Scan for the cell matching the given text and deliver its (x, y) coordinate at center. 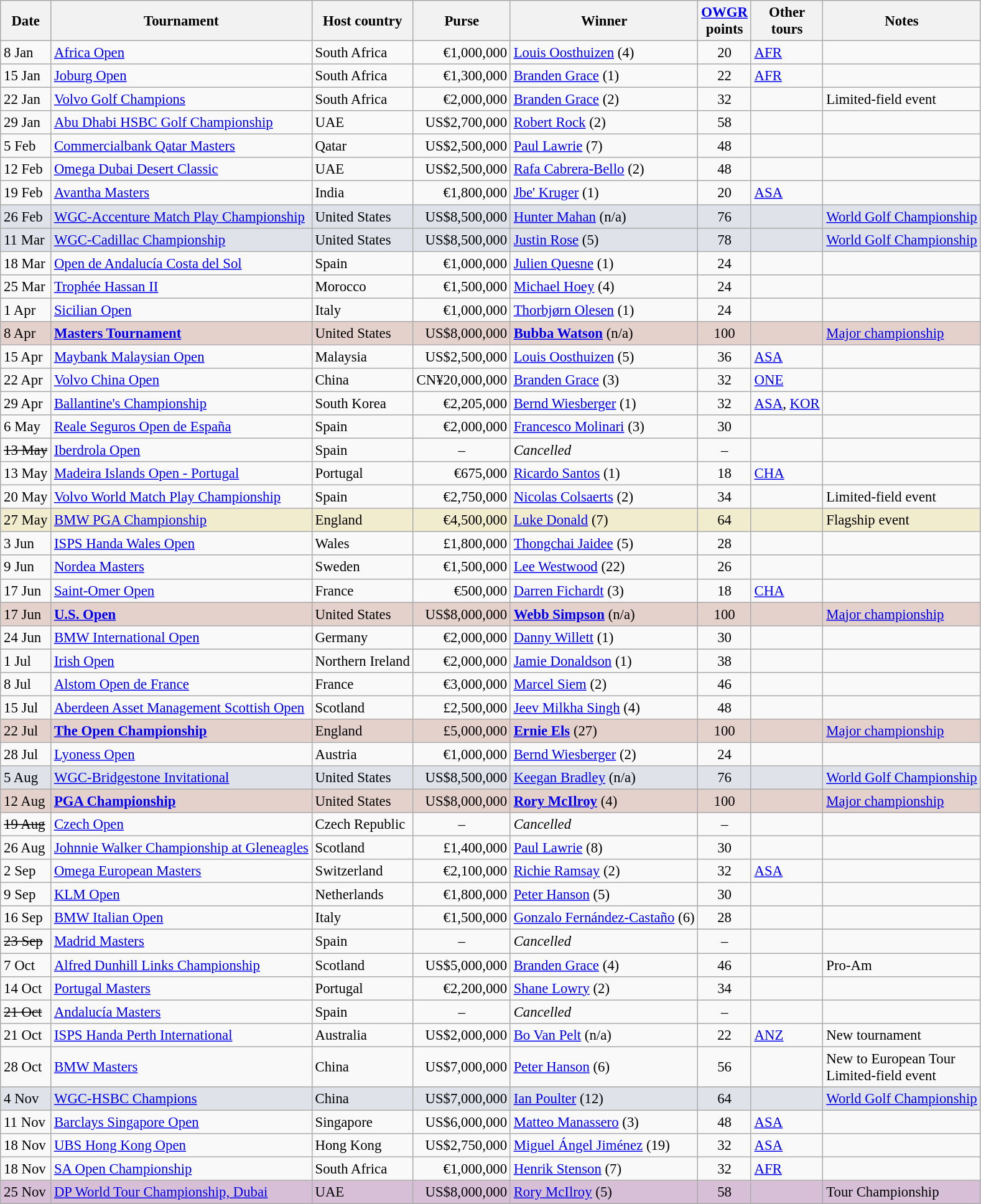
Justin Rose (5) (604, 240)
Madeira Islands Open - Portugal (182, 474)
KLM Open (182, 895)
US$2,000,000 (462, 1035)
Avantha Masters (182, 193)
BMW International Open (182, 637)
Branden Grace (4) (604, 965)
Louis Oosthuizen (4) (604, 53)
Austria (362, 754)
€675,000 (462, 474)
Abu Dhabi HSBC Golf Championship (182, 123)
5 Aug (26, 778)
Peter Hanson (6) (604, 1066)
8 Jul (26, 684)
Netherlands (362, 895)
Peter Hanson (5) (604, 895)
5 Feb (26, 146)
Richie Ramsay (2) (604, 871)
New to European TourLimited-field event (902, 1066)
Host country (362, 21)
€500,000 (462, 590)
Switzerland (362, 871)
Keegan Bradley (n/a) (604, 778)
Portugal Masters (182, 988)
£5,000,000 (462, 731)
Ballantine's Championship (182, 403)
Bubba Watson (n/a) (604, 334)
Michael Hoey (4) (604, 286)
Purse (462, 21)
Paul Lawrie (7) (604, 146)
€3,000,000 (462, 684)
24 Jun (26, 637)
Morocco (362, 286)
2 Sep (26, 871)
Trophée Hassan II (182, 286)
Rafa Cabrera-Bello (2) (604, 170)
Jbe' Kruger (1) (604, 193)
€4,500,000 (462, 520)
Madrid Masters (182, 941)
Lee Westwood (22) (604, 567)
US$6,000,000 (462, 1122)
Alstom Open de France (182, 684)
€2,205,000 (462, 403)
ISPS Handa Wales Open (182, 544)
15 Jul (26, 707)
CN¥20,000,000 (462, 380)
Thorbjørn Olesen (1) (604, 310)
Nordea Masters (182, 567)
Winner (604, 21)
18 Mar (26, 263)
Tour Championship (902, 1192)
SA Open Championship (182, 1169)
Matteo Manassero (3) (604, 1122)
14 Oct (26, 988)
€2,750,000 (462, 497)
£1,400,000 (462, 848)
PGA Championship (182, 801)
UBS Hong Kong Open (182, 1146)
15 Jan (26, 76)
Singapore (362, 1122)
€1,300,000 (462, 76)
4 Nov (26, 1099)
25 Mar (26, 286)
US$5,000,000 (462, 965)
12 Feb (26, 170)
1 Apr (26, 310)
Louis Oosthuizen (5) (604, 357)
Irish Open (182, 661)
Masters Tournament (182, 334)
29 Jan (26, 123)
WGC-Cadillac Championship (182, 240)
19 Feb (26, 193)
Open de Andalucía Costa del Sol (182, 263)
Bo Van Pelt (n/a) (604, 1035)
Volvo Golf Champions (182, 100)
Czech Open (182, 824)
Africa Open (182, 53)
Notes (902, 21)
27 May (26, 520)
Aberdeen Asset Management Scottish Open (182, 707)
Commercialbank Qatar Masters (182, 146)
Danny Willett (1) (604, 637)
29 Apr (26, 403)
78 (724, 240)
26 (724, 567)
ASA, KOR (787, 403)
16 Sep (26, 918)
US$2,750,000 (462, 1146)
Jamie Donaldson (1) (604, 661)
25 Nov (26, 1192)
20 May (26, 497)
11 Mar (26, 240)
Ian Poulter (12) (604, 1099)
Hunter Mahan (n/a) (604, 217)
11 Nov (26, 1122)
Shane Lowry (2) (604, 988)
Northern Ireland (362, 661)
£2,500,000 (462, 707)
OWGRpoints (724, 21)
Darren Fichardt (3) (604, 590)
DP World Tour Championship, Dubai (182, 1192)
9 Sep (26, 895)
Miguel Ángel Jiménez (19) (604, 1146)
Hong Kong (362, 1146)
Barclays Singapore Open (182, 1122)
Gonzalo Fernández-Castaño (6) (604, 918)
Germany (362, 637)
8 Jan (26, 53)
Bernd Wiesberger (1) (604, 403)
ONE (787, 380)
23 Sep (26, 941)
Ricardo Santos (1) (604, 474)
Rory McIlroy (5) (604, 1192)
Qatar (362, 146)
ANZ (787, 1035)
Bernd Wiesberger (2) (604, 754)
15 Apr (26, 357)
The Open Championship (182, 731)
US$2,700,000 (462, 123)
6 May (26, 427)
Rory McIlroy (4) (604, 801)
12 Aug (26, 801)
56 (724, 1066)
Sweden (362, 567)
£1,800,000 (462, 544)
WGC-HSBC Champions (182, 1099)
Wales (362, 544)
3 Jun (26, 544)
Branden Grace (1) (604, 76)
Branden Grace (3) (604, 380)
WGC-Accenture Match Play Championship (182, 217)
Omega Dubai Desert Classic (182, 170)
India (362, 193)
Johnnie Walker Championship at Gleneagles (182, 848)
Andalucía Masters (182, 1012)
ISPS Handa Perth International (182, 1035)
38 (724, 661)
Jeev Milkha Singh (4) (604, 707)
Thongchai Jaidee (5) (604, 544)
Omega European Masters (182, 871)
22 Apr (26, 380)
36 (724, 357)
Luke Donald (7) (604, 520)
Reale Seguros Open de España (182, 427)
Saint-Omer Open (182, 590)
South Korea (362, 403)
Australia (362, 1035)
Francesco Molinari (3) (604, 427)
Webb Simpson (n/a) (604, 614)
Volvo World Match Play Championship (182, 497)
Malaysia (362, 357)
Alfred Dunhill Links Championship (182, 965)
Iberdrola Open (182, 450)
26 Feb (26, 217)
8 Apr (26, 334)
19 Aug (26, 824)
U.S. Open (182, 614)
BMW Masters (182, 1066)
Paul Lawrie (8) (604, 848)
Branden Grace (2) (604, 100)
22 Jul (26, 731)
Lyoness Open (182, 754)
BMW PGA Championship (182, 520)
Volvo China Open (182, 380)
WGC-Bridgestone Invitational (182, 778)
Henrik Stenson (7) (604, 1169)
Robert Rock (2) (604, 123)
Nicolas Colsaerts (2) (604, 497)
9 Jun (26, 567)
Marcel Siem (2) (604, 684)
Czech Republic (362, 824)
Date (26, 21)
28 Jul (26, 754)
Joburg Open (182, 76)
€2,200,000 (462, 988)
7 Oct (26, 965)
Othertours (787, 21)
BMW Italian Open (182, 918)
1 Jul (26, 661)
€2,100,000 (462, 871)
Ernie Els (27) (604, 731)
Pro-Am (902, 965)
Sicilian Open (182, 310)
Julien Quesne (1) (604, 263)
Tournament (182, 21)
Flagship event (902, 520)
28 Oct (26, 1066)
New tournament (902, 1035)
26 Aug (26, 848)
22 Jan (26, 100)
Maybank Malaysian Open (182, 357)
